Pinpoint the cell where the given text exists, returning its [X, Y] midpoint coordinate. 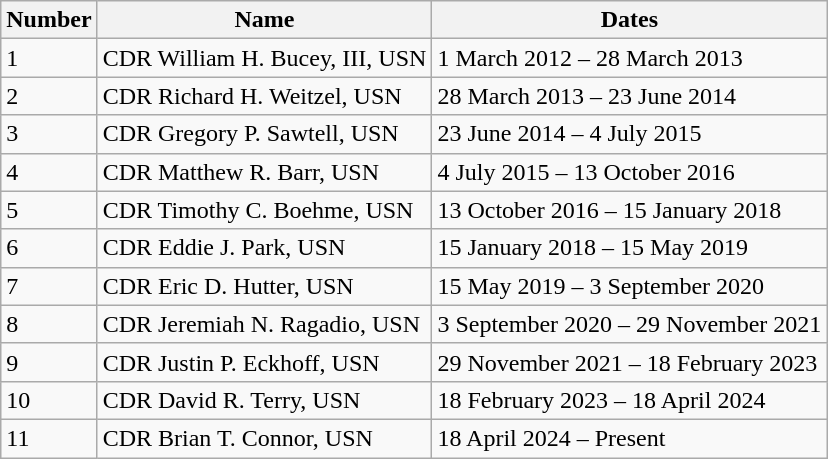
1 [49, 58]
9 [49, 362]
13 October 2016 – 15 January 2018 [630, 210]
29 November 2021 – 18 February 2023 [630, 362]
CDR Eric D. Hutter, USN [264, 286]
4 July 2015 – 13 October 2016 [630, 172]
10 [49, 400]
Name [264, 20]
CDR Jeremiah N. Ragadio, USN [264, 324]
15 May 2019 – 3 September 2020 [630, 286]
2 [49, 96]
15 January 2018 – 15 May 2019 [630, 248]
8 [49, 324]
23 June 2014 – 4 July 2015 [630, 134]
5 [49, 210]
CDR Matthew R. Barr, USN [264, 172]
CDR Richard H. Weitzel, USN [264, 96]
Number [49, 20]
3 September 2020 – 29 November 2021 [630, 324]
7 [49, 286]
CDR David R. Terry, USN [264, 400]
CDR Brian T. Connor, USN [264, 438]
CDR Timothy C. Boehme, USN [264, 210]
18 February 2023 – 18 April 2024 [630, 400]
6 [49, 248]
28 March 2013 – 23 June 2014 [630, 96]
18 April 2024 – Present [630, 438]
CDR Gregory P. Sawtell, USN [264, 134]
1 March 2012 – 28 March 2013 [630, 58]
CDR Justin P. Eckhoff, USN [264, 362]
Dates [630, 20]
CDR Eddie J. Park, USN [264, 248]
4 [49, 172]
CDR William H. Bucey, III, USN [264, 58]
3 [49, 134]
11 [49, 438]
